Capture the cell that displays the provided text and extract its [x, y] central coordinate. 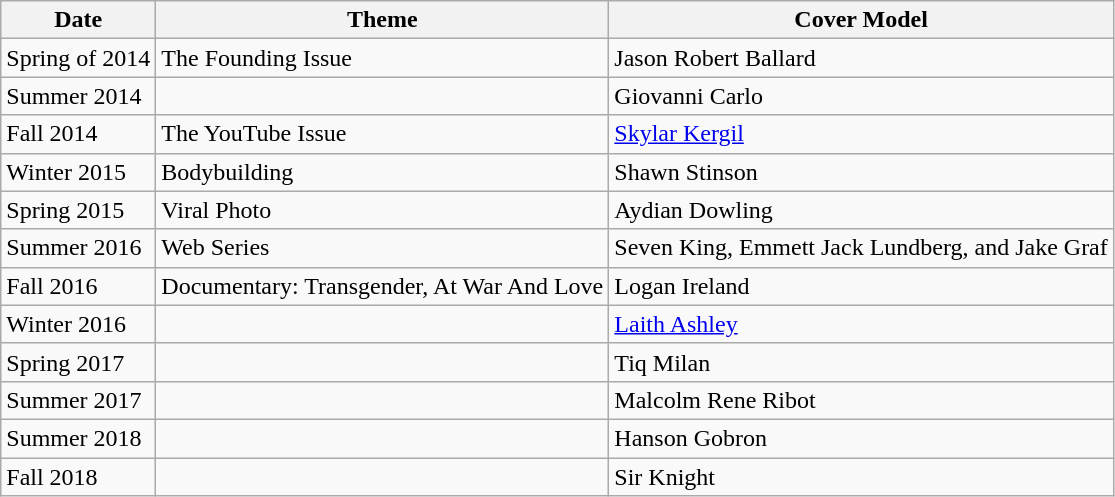
Logan Ireland [861, 286]
The Founding Issue [382, 58]
Spring 2015 [78, 210]
Summer 2017 [78, 400]
Summer 2014 [78, 96]
Theme [382, 20]
Winter 2016 [78, 324]
Shawn Stinson [861, 172]
Jason Robert Ballard [861, 58]
Spring of 2014 [78, 58]
Fall 2018 [78, 477]
The YouTube Issue [382, 134]
Bodybuilding [382, 172]
Winter 2015 [78, 172]
Malcolm Rene Ribot [861, 400]
Summer 2016 [78, 248]
Sir Knight [861, 477]
Seven King, Emmett Jack Lundberg, and Jake Graf [861, 248]
Aydian Dowling [861, 210]
Hanson Gobron [861, 438]
Fall 2016 [78, 286]
Viral Photo [382, 210]
Laith Ashley [861, 324]
Web Series [382, 248]
Fall 2014 [78, 134]
Documentary: Transgender, At War And Love [382, 286]
Summer 2018 [78, 438]
Spring 2017 [78, 362]
Date [78, 20]
Cover Model [861, 20]
Skylar Kergil [861, 134]
Tiq Milan [861, 362]
Giovanni Carlo [861, 96]
